Find where the given text appears and provide that cell's center as [X, Y] coordinate. 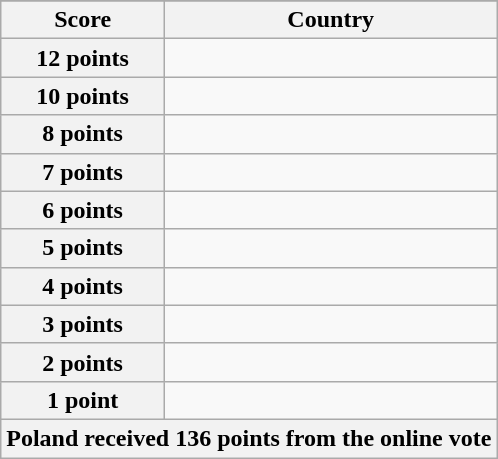
Poland received 136 points from the online vote [249, 438]
4 points [83, 286]
6 points [83, 210]
1 point [83, 400]
5 points [83, 248]
10 points [83, 96]
3 points [83, 324]
8 points [83, 134]
Score [83, 20]
Country [330, 20]
7 points [83, 172]
12 points [83, 58]
2 points [83, 362]
